Return (x, y) of the center of cell containing provided text 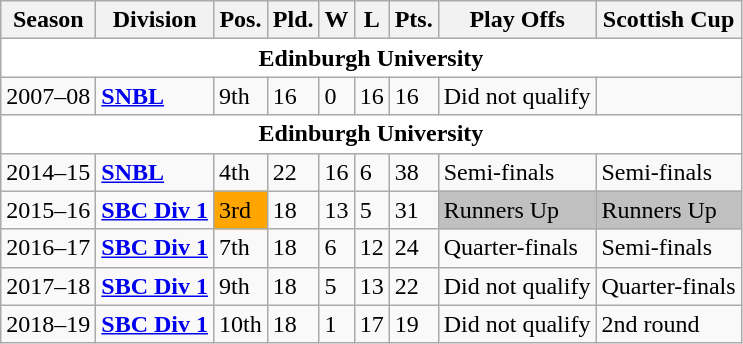
1 (336, 324)
W (336, 20)
Play Offs (517, 20)
31 (414, 210)
19 (414, 324)
12 (372, 248)
L (372, 20)
Pts. (414, 20)
Season (48, 20)
2016–17 (48, 248)
3rd (241, 210)
Pos. (241, 20)
Scottish Cup (668, 20)
2007–08 (48, 96)
0 (336, 96)
2018–19 (48, 324)
38 (414, 172)
2nd round (668, 324)
Pld. (293, 20)
2014–15 (48, 172)
17 (372, 324)
Division (155, 20)
7th (241, 248)
24 (414, 248)
2017–18 (48, 286)
4th (241, 172)
10th (241, 324)
2015–16 (48, 210)
